Return (x, y) of the center of cell containing provided text 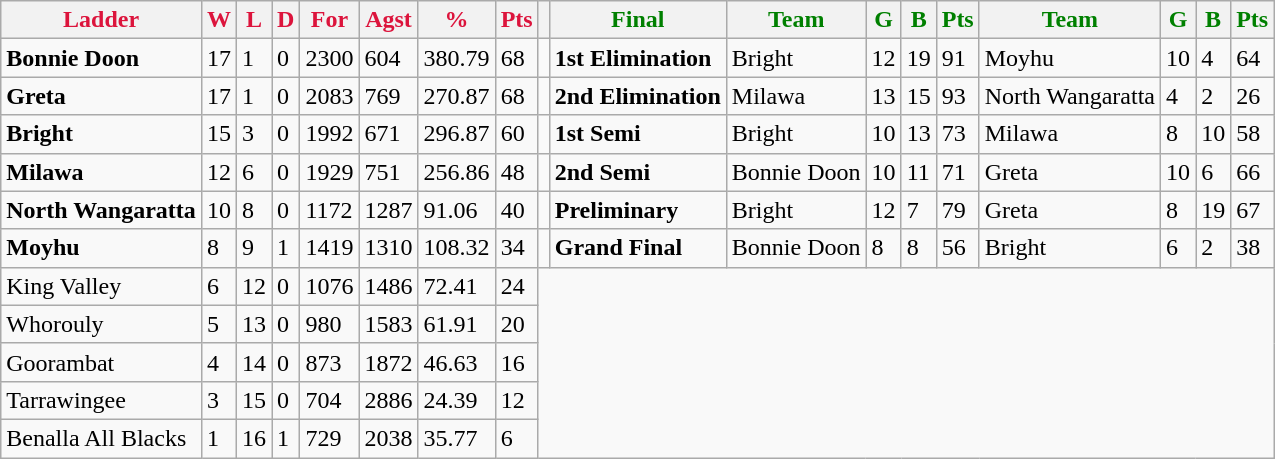
2300 (330, 58)
704 (330, 400)
Preliminary (638, 210)
769 (388, 96)
2038 (388, 438)
79 (958, 210)
1172 (330, 210)
L (254, 20)
20 (516, 324)
2886 (388, 400)
Tarrawingee (102, 400)
1486 (388, 286)
58 (1252, 134)
729 (330, 438)
1992 (330, 134)
671 (388, 134)
1929 (330, 172)
Whorouly (102, 324)
66 (1252, 172)
14 (254, 362)
67 (1252, 210)
1872 (388, 362)
46.63 (456, 362)
1076 (330, 286)
40 (516, 210)
Goorambat (102, 362)
D (286, 20)
270.87 (456, 96)
1583 (388, 324)
9 (254, 248)
38 (1252, 248)
35.77 (456, 438)
For (330, 20)
72.41 (456, 286)
Grand Final (638, 248)
W (218, 20)
91 (958, 58)
1st Semi (638, 134)
380.79 (456, 58)
1st Elimination (638, 58)
24.39 (456, 400)
24 (516, 286)
296.87 (456, 134)
256.86 (456, 172)
2nd Elimination (638, 96)
1419 (330, 248)
1287 (388, 210)
2nd Semi (638, 172)
60 (516, 134)
Agst (388, 20)
Ladder (102, 20)
873 (330, 362)
91.06 (456, 210)
% (456, 20)
King Valley (102, 286)
64 (1252, 58)
34 (516, 248)
Benalla All Blacks (102, 438)
5 (218, 324)
980 (330, 324)
11 (918, 172)
71 (958, 172)
48 (516, 172)
7 (918, 210)
61.91 (456, 324)
751 (388, 172)
26 (1252, 96)
56 (958, 248)
1310 (388, 248)
Final (638, 20)
93 (958, 96)
73 (958, 134)
604 (388, 58)
108.32 (456, 248)
2083 (330, 96)
